Find where the given text appears and provide that cell's center as (X, Y) coordinate. 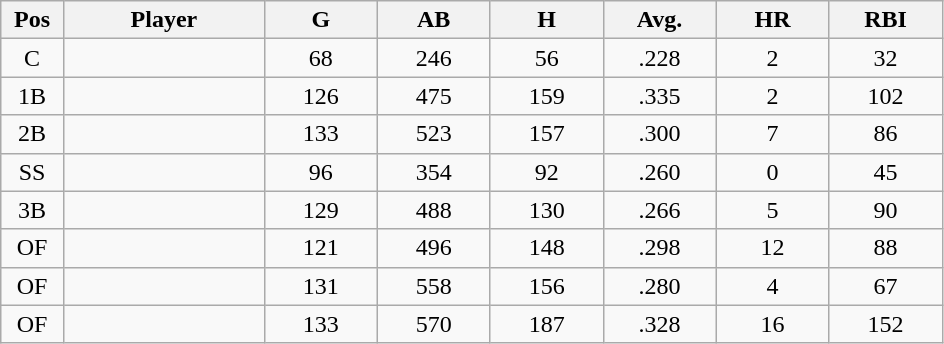
86 (886, 134)
.260 (660, 172)
130 (546, 210)
C (32, 58)
92 (546, 172)
H (546, 20)
68 (320, 58)
148 (546, 248)
475 (434, 96)
SS (32, 172)
152 (886, 324)
Player (164, 20)
16 (772, 324)
45 (886, 172)
AB (434, 20)
126 (320, 96)
Pos (32, 20)
0 (772, 172)
3B (32, 210)
157 (546, 134)
354 (434, 172)
.300 (660, 134)
7 (772, 134)
156 (546, 286)
159 (546, 96)
.280 (660, 286)
Avg. (660, 20)
RBI (886, 20)
.228 (660, 58)
2B (32, 134)
HR (772, 20)
129 (320, 210)
32 (886, 58)
488 (434, 210)
96 (320, 172)
570 (434, 324)
90 (886, 210)
496 (434, 248)
523 (434, 134)
67 (886, 286)
.328 (660, 324)
5 (772, 210)
.298 (660, 248)
.266 (660, 210)
.335 (660, 96)
131 (320, 286)
88 (886, 248)
121 (320, 248)
G (320, 20)
558 (434, 286)
12 (772, 248)
4 (772, 286)
102 (886, 96)
56 (546, 58)
187 (546, 324)
246 (434, 58)
1B (32, 96)
